Extract the (X, Y) coordinate from the center of the cell holding the provided text.  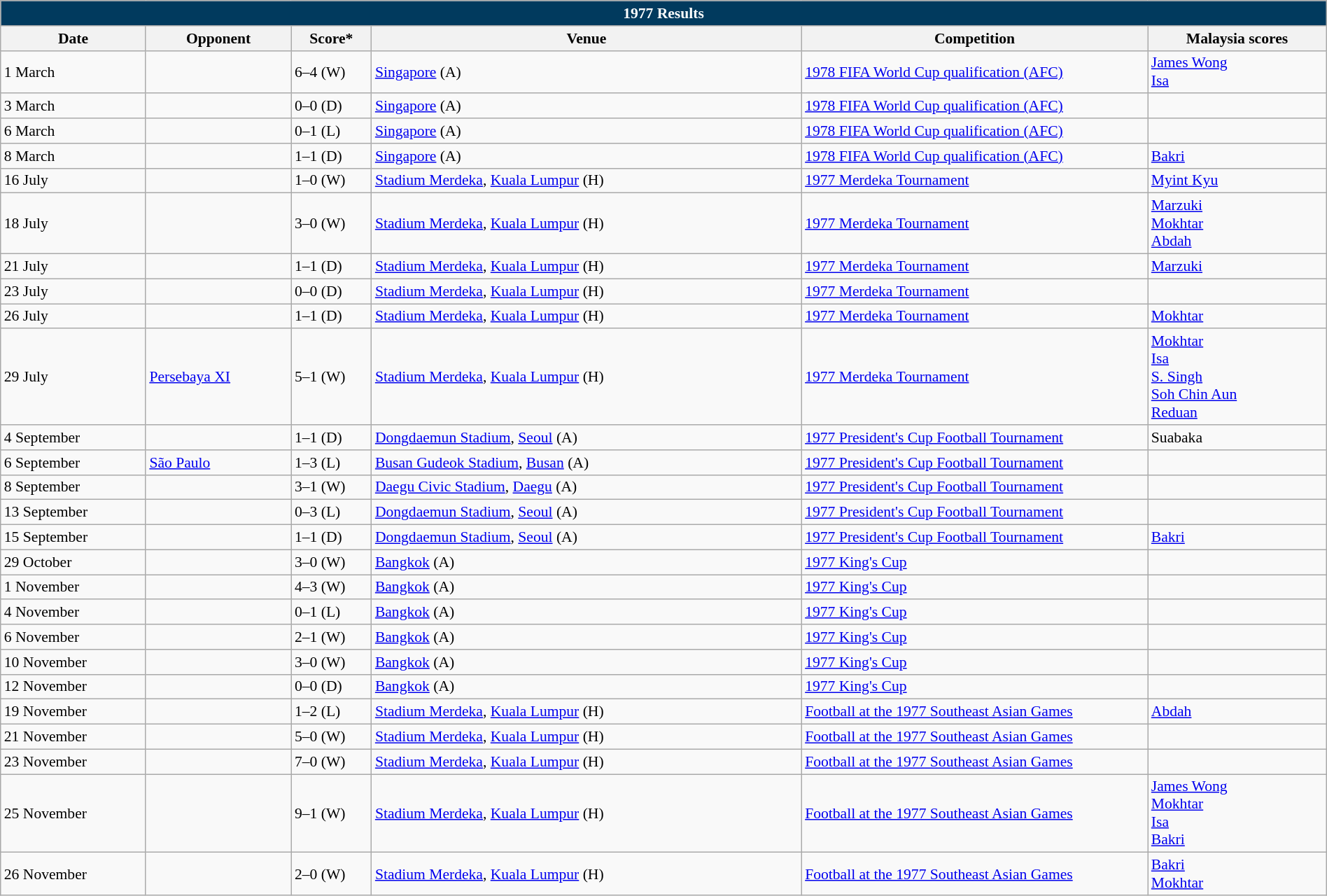
4–3 (W) (332, 587)
Marzuki (1237, 267)
25 November (73, 813)
Competition (974, 38)
Busan Gudeok Stadium, Busan (A) (587, 463)
26 November (73, 874)
6 March (73, 131)
Abdah (1237, 712)
4 November (73, 612)
1–0 (W) (332, 181)
Persebaya XI (218, 377)
Daegu Civic Stadium, Daegu (A) (587, 487)
6–4 (W) (332, 71)
Myint Kyu (1237, 181)
1–2 (L) (332, 712)
23 November (73, 762)
2–0 (W) (332, 874)
Date (73, 38)
3 March (73, 106)
10 November (73, 662)
0–3 (L) (332, 512)
16 July (73, 181)
4 September (73, 437)
21 November (73, 737)
26 July (73, 316)
1–3 (L) (332, 463)
3–1 (W) (332, 487)
12 November (73, 687)
2–1 (W) (332, 637)
6 November (73, 637)
Malaysia scores (1237, 38)
23 July (73, 291)
5–0 (W) (332, 737)
21 July (73, 267)
13 September (73, 512)
5–1 (W) (332, 377)
Suabaka (1237, 437)
1 November (73, 587)
6 September (73, 463)
James Wong Isa (1237, 71)
Venue (587, 38)
Bakri Mokhtar (1237, 874)
1 March (73, 71)
São Paulo (218, 463)
James Wong Mokhtar Isa Bakri (1237, 813)
15 September (73, 538)
Mokhtar Isa S. Singh Soh Chin Aun Reduan (1237, 377)
9–1 (W) (332, 813)
29 July (73, 377)
Mokhtar (1237, 316)
8 March (73, 156)
7–0 (W) (332, 762)
29 October (73, 562)
Opponent (218, 38)
Score* (332, 38)
19 November (73, 712)
8 September (73, 487)
1977 Results (663, 13)
Marzuki Mokhtar Abdah (1237, 224)
18 July (73, 224)
